Return the [X, Y] coordinate for the center point of the cell that contains the specified text.  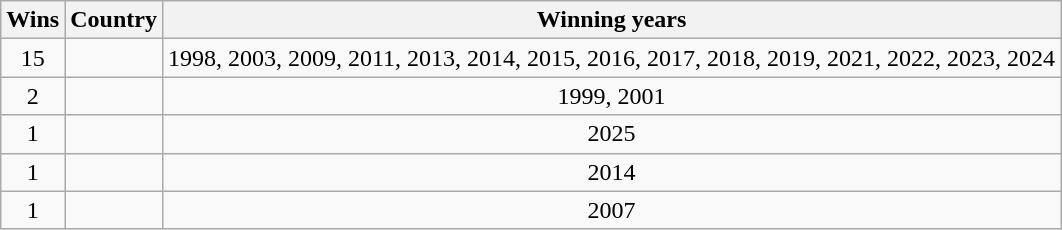
1999, 2001 [611, 96]
2014 [611, 172]
1998, 2003, 2009, 2011, 2013, 2014, 2015, 2016, 2017, 2018, 2019, 2021, 2022, 2023, 2024 [611, 58]
Country [114, 20]
Winning years [611, 20]
2 [33, 96]
15 [33, 58]
Wins [33, 20]
2025 [611, 134]
2007 [611, 210]
